Search for the cell housing the specified text and yield its (x, y) center coordinate. 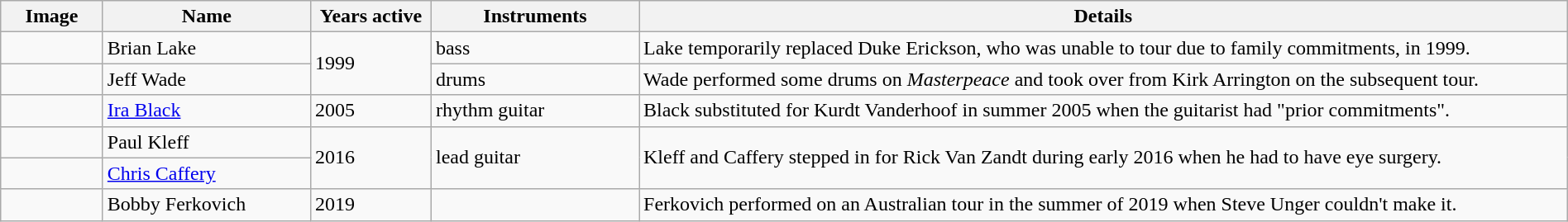
Chris Caffery (207, 173)
Lake temporarily replaced Duke Erickson, who was unable to tour due to family commitments, in 1999. (1103, 48)
Ira Black (207, 111)
Jeff Wade (207, 79)
2016 (370, 158)
Image (52, 17)
Bobby Ferkovich (207, 205)
2019 (370, 205)
Instruments (534, 17)
Wade performed some drums on Masterpeace and took over from Kirk Arrington on the subsequent tour. (1103, 79)
Paul Kleff (207, 142)
lead guitar (534, 158)
Kleff and Caffery stepped in for Rick Van Zandt during early 2016 when he had to have eye surgery. (1103, 158)
bass (534, 48)
rhythm guitar (534, 111)
Ferkovich performed on an Australian tour in the summer of 2019 when Steve Unger couldn't make it. (1103, 205)
Details (1103, 17)
Name (207, 17)
drums (534, 79)
2005 (370, 111)
1999 (370, 64)
Years active (370, 17)
Black substituted for Kurdt Vanderhoof in summer 2005 when the guitarist had "prior commitments". (1103, 111)
Brian Lake (207, 48)
